Find where the given text appears and provide that cell's center as [X, Y] coordinate. 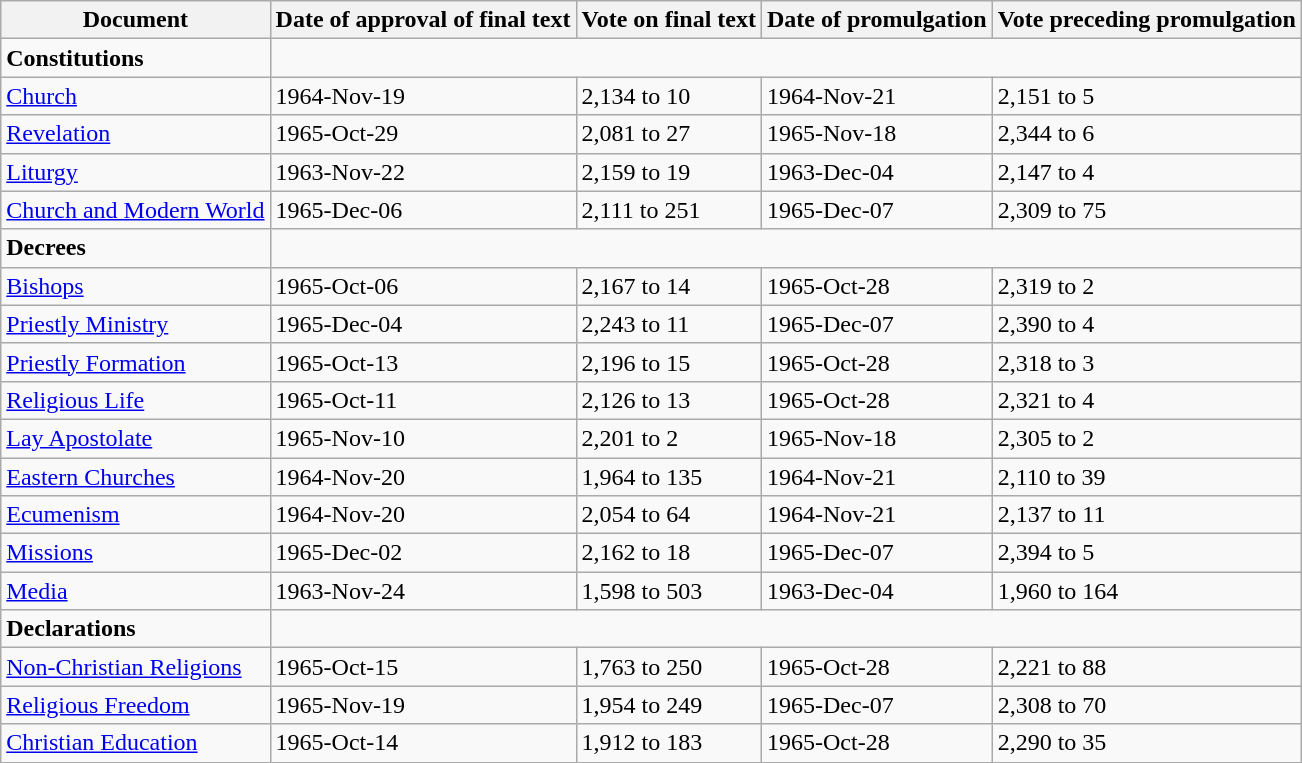
Liturgy [136, 172]
Eastern Churches [136, 477]
2,167 to 14 [669, 286]
2,147 to 4 [1146, 172]
Declarations [136, 629]
1965-Oct-13 [423, 362]
2,110 to 39 [1146, 477]
1965-Oct-15 [423, 667]
2,137 to 11 [1146, 515]
Non-Christian Religions [136, 667]
1965-Oct-14 [423, 743]
1965-Oct-06 [423, 286]
Bishops [136, 286]
2,126 to 13 [669, 400]
2,321 to 4 [1146, 400]
Date of approval of final text [423, 20]
Church [136, 96]
Missions [136, 553]
2,221 to 88 [1146, 667]
Christian Education [136, 743]
1965-Oct-11 [423, 400]
Lay Apostolate [136, 438]
2,081 to 27 [669, 134]
2,054 to 64 [669, 515]
1,912 to 183 [669, 743]
1965-Nov-19 [423, 705]
1965-Dec-02 [423, 553]
Constitutions [136, 58]
2,309 to 75 [1146, 210]
2,134 to 10 [669, 96]
Church and Modern World [136, 210]
Vote preceding promulgation [1146, 20]
Priestly Ministry [136, 324]
Priestly Formation [136, 362]
1963-Nov-24 [423, 591]
2,305 to 2 [1146, 438]
1965-Dec-06 [423, 210]
1965-Oct-29 [423, 134]
Document [136, 20]
1,960 to 164 [1146, 591]
2,162 to 18 [669, 553]
Media [136, 591]
1,964 to 135 [669, 477]
2,151 to 5 [1146, 96]
1964-Nov-19 [423, 96]
Ecumenism [136, 515]
2,394 to 5 [1146, 553]
1,954 to 249 [669, 705]
2,111 to 251 [669, 210]
2,159 to 19 [669, 172]
Vote on final text [669, 20]
2,308 to 70 [1146, 705]
Decrees [136, 248]
Revelation [136, 134]
Date of promulgation [878, 20]
1,598 to 503 [669, 591]
Religious Freedom [136, 705]
2,196 to 15 [669, 362]
2,243 to 11 [669, 324]
1963-Nov-22 [423, 172]
Religious Life [136, 400]
2,319 to 2 [1146, 286]
2,201 to 2 [669, 438]
2,390 to 4 [1146, 324]
1965-Nov-10 [423, 438]
1,763 to 250 [669, 667]
2,344 to 6 [1146, 134]
2,290 to 35 [1146, 743]
2,318 to 3 [1146, 362]
1965-Dec-04 [423, 324]
